Extract the [X, Y] coordinate from the center of the cell holding the provided text.  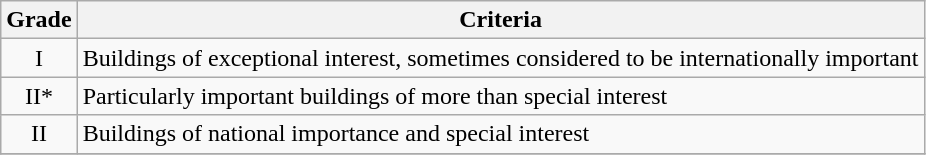
Grade [39, 20]
I [39, 58]
Buildings of national importance and special interest [500, 134]
Criteria [500, 20]
Buildings of exceptional interest, sometimes considered to be internationally important [500, 58]
II* [39, 96]
Particularly important buildings of more than special interest [500, 96]
II [39, 134]
